Capture the cell that displays the provided text and extract its [X, Y] central coordinate. 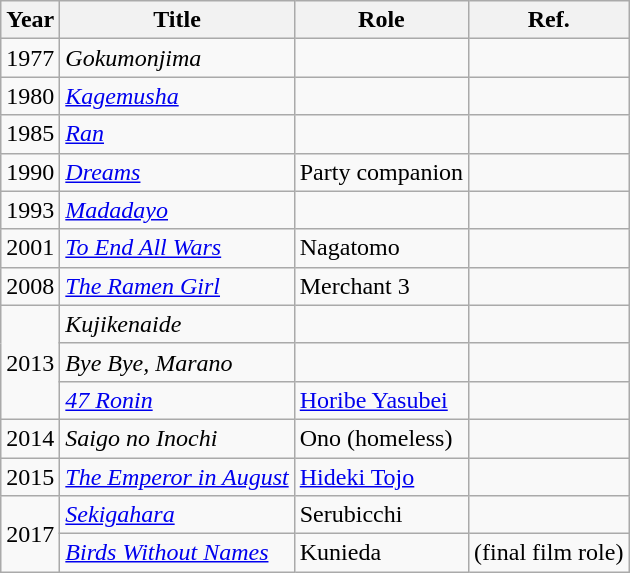
1990 [30, 172]
1993 [30, 210]
(final film role) [549, 553]
2008 [30, 286]
2013 [30, 362]
To End All Wars [177, 248]
1980 [30, 96]
2014 [30, 438]
Ref. [549, 20]
Horibe Yasubei [381, 400]
Saigo no Inochi [177, 438]
The Emperor in August [177, 477]
Nagatomo [381, 248]
1977 [30, 58]
Madadayo [177, 210]
Birds Without Names [177, 553]
Year [30, 20]
Party companion [381, 172]
Kujikenaide [177, 324]
Dreams [177, 172]
Hideki Tojo [381, 477]
47 Ronin [177, 400]
Kagemusha [177, 96]
Serubicchi [381, 515]
Title [177, 20]
Role [381, 20]
2017 [30, 534]
Bye Bye, Marano [177, 362]
The Ramen Girl [177, 286]
Kunieda [381, 553]
2001 [30, 248]
Ono (homeless) [381, 438]
Ran [177, 134]
Merchant 3 [381, 286]
1985 [30, 134]
Gokumonjima [177, 58]
2015 [30, 477]
Sekigahara [177, 515]
